Return (x, y) of the center of cell containing provided text 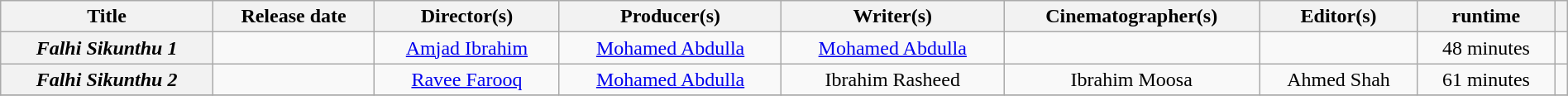
Writer(s) (893, 17)
Amjad Ibrahim (467, 48)
Producer(s) (670, 17)
Title (108, 17)
Ahmed Shah (1339, 79)
Cinematographer(s) (1131, 17)
48 minutes (1485, 48)
Ravee Farooq (467, 79)
Director(s) (467, 17)
Editor(s) (1339, 17)
runtime (1485, 17)
Ibrahim Rasheed (893, 79)
Falhi Sikunthu 1 (108, 48)
61 minutes (1485, 79)
Release date (293, 17)
Falhi Sikunthu 2 (108, 79)
Ibrahim Moosa (1131, 79)
